Search for the cell housing the specified text and yield its (x, y) center coordinate. 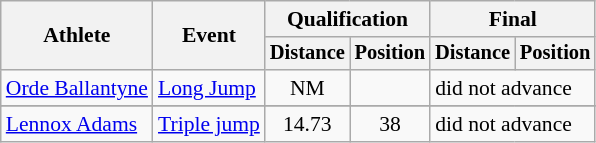
Qualification (348, 19)
Orde Ballantyne (77, 88)
14.73 (308, 124)
Athlete (77, 36)
Event (209, 36)
Long Jump (209, 88)
Lennox Adams (77, 124)
38 (390, 124)
NM (308, 88)
Final (512, 19)
Triple jump (209, 124)
